Output the (X, Y) coordinate of the center of the cell containing the given text.  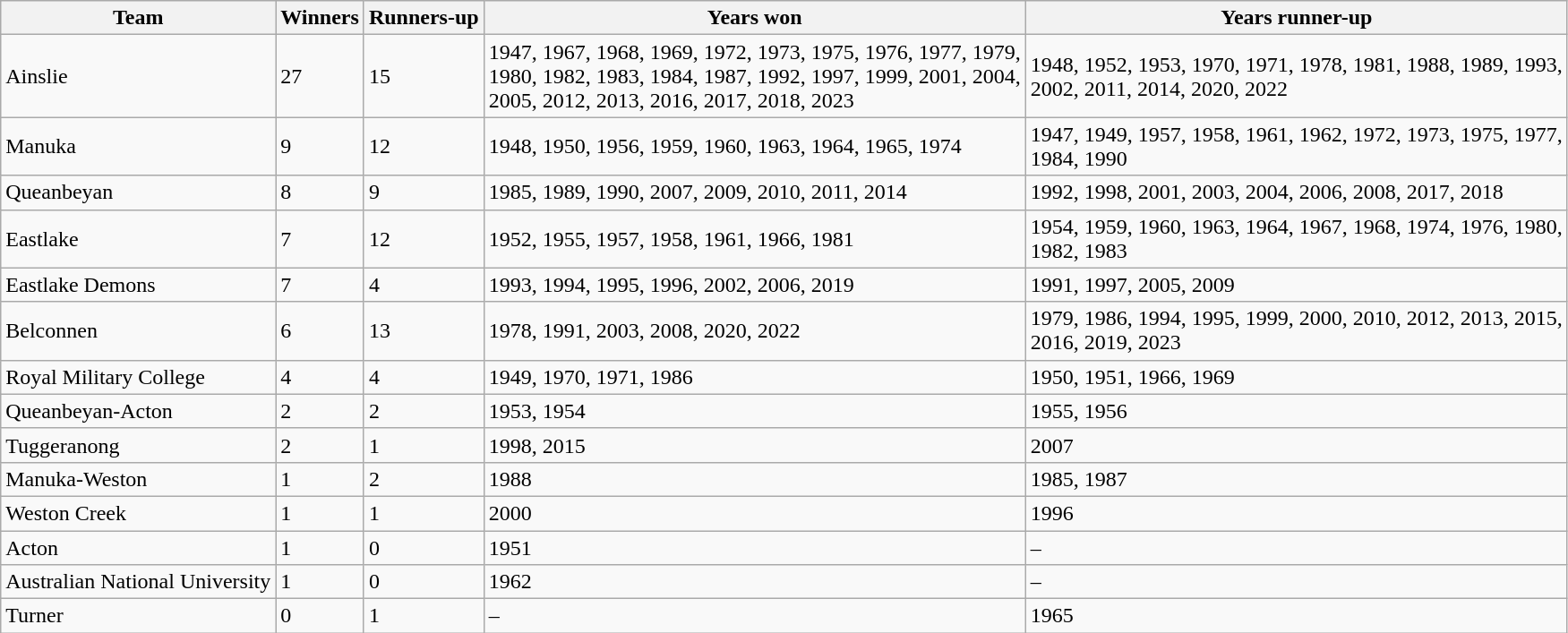
2000 (754, 513)
1953, 1954 (754, 411)
27 (321, 76)
8 (321, 192)
1952, 1955, 1957, 1958, 1961, 1966, 1981 (754, 238)
1954, 1959, 1960, 1963, 1964, 1967, 1968, 1974, 1976, 1980,1982, 1983 (1297, 238)
Team (138, 18)
1988 (754, 479)
1955, 1956 (1297, 411)
Royal Military College (138, 377)
6 (321, 331)
1947, 1949, 1957, 1958, 1961, 1962, 1972, 1973, 1975, 1977,1984, 1990 (1297, 147)
Winners (321, 18)
1998, 2015 (754, 445)
Years runner-up (1297, 18)
1950, 1951, 1966, 1969 (1297, 377)
1996 (1297, 513)
1949, 1970, 1971, 1986 (754, 377)
1985, 1987 (1297, 479)
1991, 1997, 2005, 2009 (1297, 285)
Queanbeyan (138, 192)
1992, 1998, 2001, 2003, 2004, 2006, 2008, 2017, 2018 (1297, 192)
Manuka (138, 147)
1979, 1986, 1994, 1995, 1999, 2000, 2010, 2012, 2013, 2015,2016, 2019, 2023 (1297, 331)
Years won (754, 18)
1993, 1994, 1995, 1996, 2002, 2006, 2019 (754, 285)
1962 (754, 582)
Turner (138, 616)
Weston Creek (138, 513)
Queanbeyan-Acton (138, 411)
Belconnen (138, 331)
Australian National University (138, 582)
15 (424, 76)
1978, 1991, 2003, 2008, 2020, 2022 (754, 331)
Tuggeranong (138, 445)
2007 (1297, 445)
Ainslie (138, 76)
1948, 1950, 1956, 1959, 1960, 1963, 1964, 1965, 1974 (754, 147)
Eastlake Demons (138, 285)
Runners-up (424, 18)
1965 (1297, 616)
Manuka-Weston (138, 479)
1948, 1952, 1953, 1970, 1971, 1978, 1981, 1988, 1989, 1993,2002, 2011, 2014, 2020, 2022 (1297, 76)
1951 (754, 547)
Eastlake (138, 238)
1985, 1989, 1990, 2007, 2009, 2010, 2011, 2014 (754, 192)
Acton (138, 547)
13 (424, 331)
